Determine the (X, Y) coordinate at the center of the cell enclosing the given text.  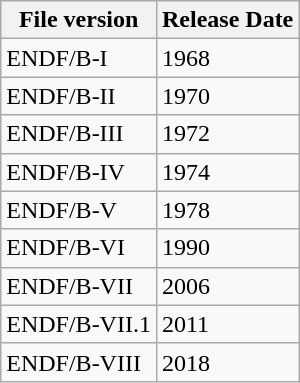
2018 (227, 362)
2011 (227, 324)
File version (79, 20)
ENDF/B-II (79, 96)
1968 (227, 58)
ENDF/B-VI (79, 248)
1978 (227, 210)
Release Date (227, 20)
1972 (227, 134)
1974 (227, 172)
ENDF/B-VII (79, 286)
ENDF/B-VII.1 (79, 324)
ENDF/B-VIII (79, 362)
ENDF/B-V (79, 210)
2006 (227, 286)
ENDF/B-III (79, 134)
ENDF/B-IV (79, 172)
ENDF/B-I (79, 58)
1970 (227, 96)
1990 (227, 248)
